Identify which cell holds the provided text, then report its [X, Y] central coordinate. 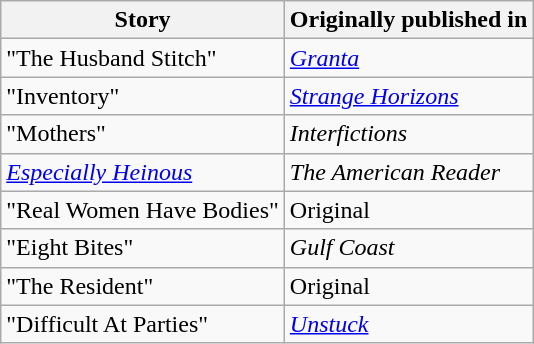
Interfictions [408, 134]
"Eight Bites" [143, 248]
"Inventory" [143, 96]
Especially Heinous [143, 172]
Unstuck [408, 324]
Originally published in [408, 20]
Story [143, 20]
Gulf Coast [408, 248]
The American Reader [408, 172]
"Mothers" [143, 134]
"Real Women Have Bodies" [143, 210]
Strange Horizons [408, 96]
Granta [408, 58]
"The Husband Stitch" [143, 58]
"Difficult At Parties" [143, 324]
"The Resident" [143, 286]
